Find where the given text appears and provide that cell's center as (X, Y) coordinate. 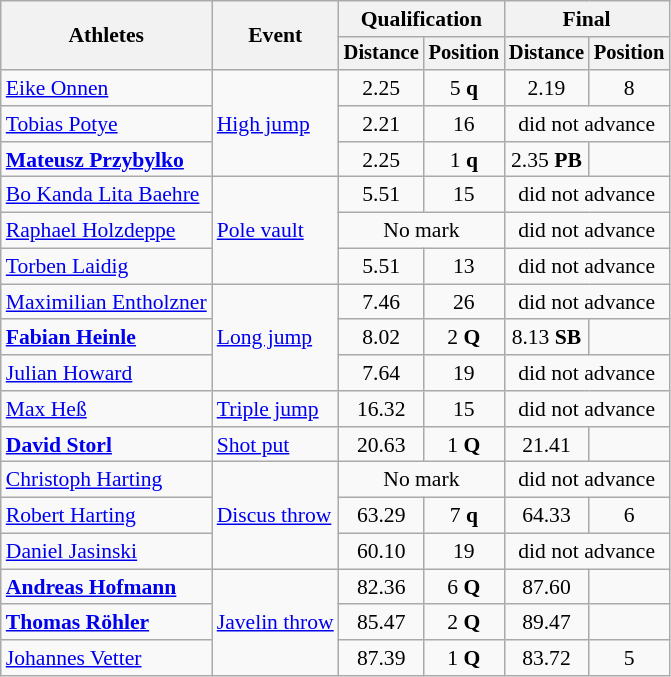
Christoph Harting (106, 480)
87.39 (382, 658)
83.72 (546, 658)
8.02 (382, 338)
7.46 (382, 302)
16 (464, 124)
Qualification (422, 19)
Robert Harting (106, 516)
Javelin throw (276, 622)
85.47 (382, 623)
7 q (464, 516)
Raphael Holzdeppe (106, 231)
Max Heß (106, 409)
2.19 (546, 88)
6 Q (464, 587)
Torben Laidig (106, 267)
60.10 (382, 552)
82.36 (382, 587)
89.47 (546, 623)
High jump (276, 124)
Eike Onnen (106, 88)
Triple jump (276, 409)
63.29 (382, 516)
20.63 (382, 445)
7.64 (382, 373)
64.33 (546, 516)
Maximilian Entholzner (106, 302)
Shot put (276, 445)
5 q (464, 88)
Event (276, 36)
Julian Howard (106, 373)
Discus throw (276, 516)
26 (464, 302)
Thomas Röhler (106, 623)
Johannes Vetter (106, 658)
Final (586, 19)
Pole vault (276, 230)
87.60 (546, 587)
Daniel Jasinski (106, 552)
8 (629, 88)
Athletes (106, 36)
8.13 SB (546, 338)
Bo Kanda Lita Baehre (106, 195)
Tobias Potye (106, 124)
5 (629, 658)
2.21 (382, 124)
16.32 (382, 409)
Mateusz Przybylko (106, 160)
David Storl (106, 445)
21.41 (546, 445)
Long jump (276, 338)
Fabian Heinle (106, 338)
13 (464, 267)
2.35 PB (546, 160)
1 q (464, 160)
6 (629, 516)
Andreas Hofmann (106, 587)
